Return the [x, y] coordinate for the center point of the cell that contains the specified text.  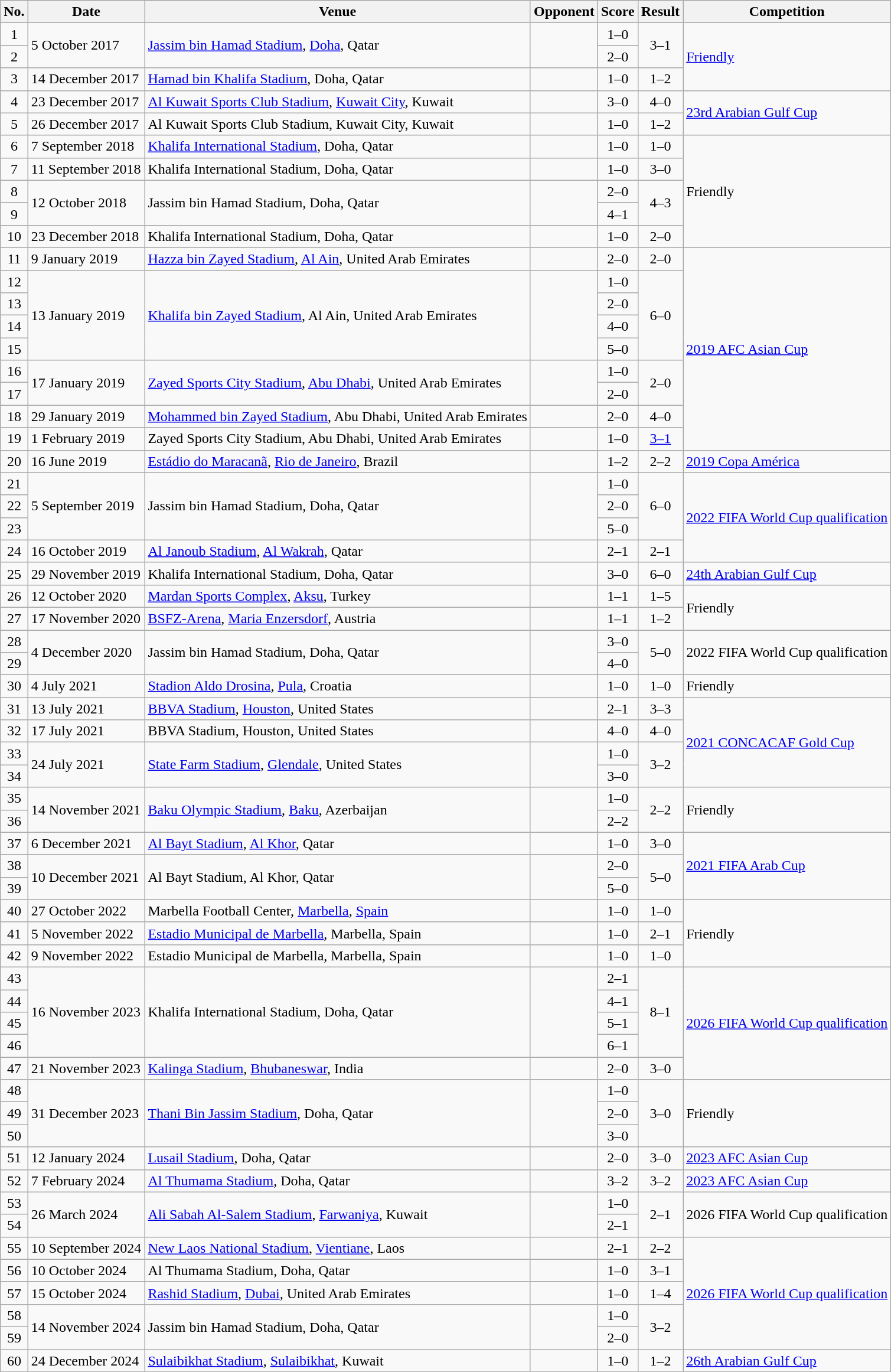
17 November 2020 [86, 618]
New Laos National Stadium, Vientiane, Laos [338, 1248]
21 November 2023 [86, 1068]
12 October 2018 [86, 203]
Date [86, 12]
Kalinga Stadium, Bhubaneswar, India [338, 1068]
11 September 2018 [86, 169]
2019 Copa América [787, 461]
45 [14, 1024]
26 [14, 596]
5 September 2019 [86, 506]
23 [14, 529]
Result [660, 12]
39 [14, 888]
6 [14, 146]
16 November 2023 [86, 1012]
15 [14, 349]
38 [14, 866]
13 [14, 304]
3 [14, 79]
31 December 2023 [86, 1113]
Opponent [564, 12]
Al Janoub Stadium, Al Wakrah, Qatar [338, 551]
BSFZ-Arena, Maria Enzersdorf, Austria [338, 618]
16 October 2019 [86, 551]
26 March 2024 [86, 1214]
Score [618, 12]
19 [14, 439]
No. [14, 12]
21 [14, 484]
58 [14, 1315]
14 [14, 327]
46 [14, 1046]
60 [14, 1360]
23rd Arabian Gulf Cup [787, 113]
10 October 2024 [86, 1270]
41 [14, 933]
48 [14, 1091]
9 January 2019 [86, 259]
Baku Olympic Stadium, Baku, Azerbaijan [338, 810]
26th Arabian Gulf Cup [787, 1360]
Ali Sabah Al-Salem Stadium, Farwaniya, Kuwait [338, 1214]
16 [14, 371]
40 [14, 911]
47 [14, 1068]
2021 CONCACAF Gold Cup [787, 742]
14 November 2021 [86, 810]
11 [14, 259]
Hazza bin Zayed Stadium, Al Ain, United Arab Emirates [338, 259]
53 [14, 1203]
4–3 [660, 203]
5 October 2017 [86, 45]
8–1 [660, 1012]
9 November 2022 [86, 956]
42 [14, 956]
27 [14, 618]
Khalifa bin Zayed Stadium, Al Ain, United Arab Emirates [338, 315]
28 [14, 641]
17 January 2019 [86, 383]
22 [14, 506]
10 [14, 236]
57 [14, 1293]
20 [14, 461]
Mohammed bin Zayed Stadium, Abu Dhabi, United Arab Emirates [338, 416]
Sulaibikhat Stadium, Sulaibikhat, Kuwait [338, 1360]
Rashid Stadium, Dubai, United Arab Emirates [338, 1293]
24th Arabian Gulf Cup [787, 573]
26 December 2017 [86, 124]
51 [14, 1158]
Competition [787, 12]
34 [14, 776]
50 [14, 1136]
55 [14, 1248]
35 [14, 799]
29 January 2019 [86, 416]
13 July 2021 [86, 709]
7 [14, 169]
5 [14, 124]
32 [14, 731]
Venue [338, 12]
16 June 2019 [86, 461]
59 [14, 1338]
Mardan Sports Complex, Aksu, Turkey [338, 596]
1 February 2019 [86, 439]
12 October 2020 [86, 596]
Lusail Stadium, Doha, Qatar [338, 1158]
2019 AFC Asian Cup [787, 348]
2021 FIFA Arab Cup [787, 866]
Estádio do Maracanã, Rio de Janeiro, Brazil [338, 461]
25 [14, 573]
37 [14, 843]
State Farm Stadium, Glendale, United States [338, 765]
23 December 2017 [86, 102]
14 December 2017 [86, 79]
24 July 2021 [86, 765]
Thani Bin Jassim Stadium, Doha, Qatar [338, 1113]
4 December 2020 [86, 652]
27 October 2022 [86, 911]
Stadion Aldo Drosina, Pula, Croatia [338, 686]
54 [14, 1226]
30 [14, 686]
24 December 2024 [86, 1360]
8 [14, 191]
7 September 2018 [86, 146]
31 [14, 709]
3–3 [660, 709]
10 December 2021 [86, 877]
1 [14, 34]
17 [14, 394]
Hamad bin Khalifa Stadium, Doha, Qatar [338, 79]
52 [14, 1181]
49 [14, 1113]
43 [14, 978]
1–4 [660, 1293]
14 November 2024 [86, 1327]
1–5 [660, 596]
29 November 2019 [86, 573]
9 [14, 214]
29 [14, 664]
12 January 2024 [86, 1158]
5–1 [618, 1024]
10 September 2024 [86, 1248]
6 December 2021 [86, 843]
33 [14, 754]
36 [14, 821]
44 [14, 1001]
Marbella Football Center, Marbella, Spain [338, 911]
2 [14, 57]
15 October 2024 [86, 1293]
6–1 [618, 1046]
4 [14, 102]
56 [14, 1270]
17 July 2021 [86, 731]
7 February 2024 [86, 1181]
23 December 2018 [86, 236]
13 January 2019 [86, 315]
5 November 2022 [86, 933]
4 July 2021 [86, 686]
24 [14, 551]
12 [14, 282]
18 [14, 416]
